Detect which cell encompasses the target text, then output its [x, y] center coordinate. 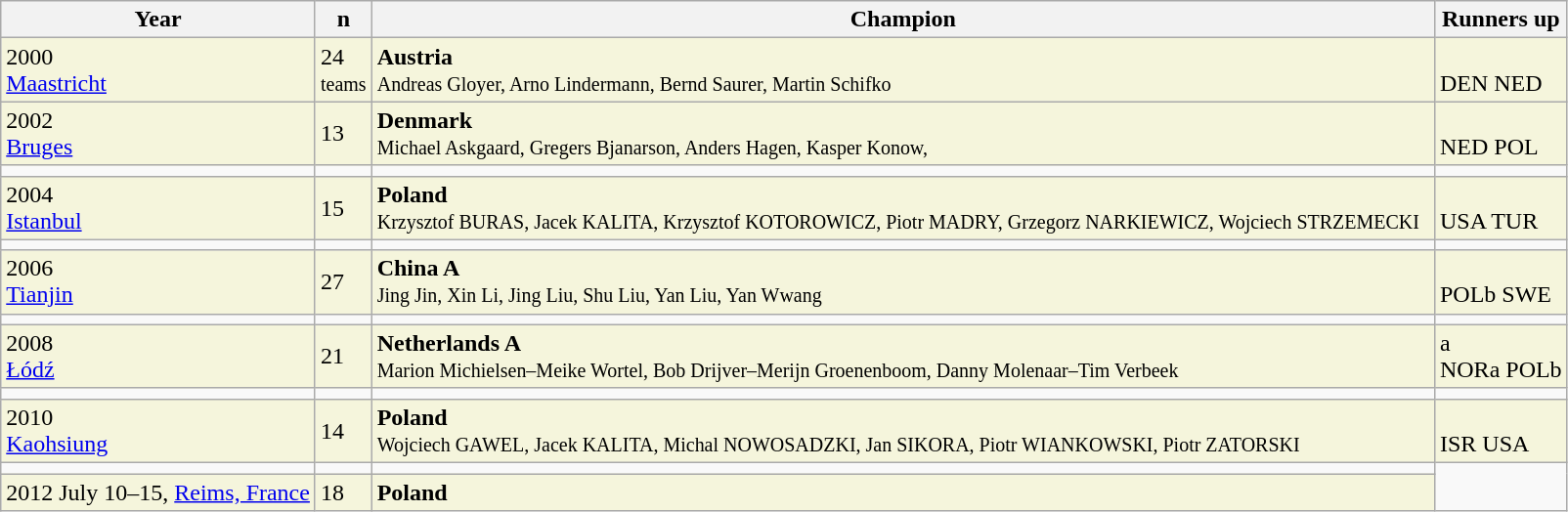
13 [343, 133]
NED POL [1501, 133]
2000Maastricht [158, 70]
Champion [903, 20]
15 [343, 207]
21 [343, 356]
24 teams [343, 70]
14 [343, 430]
27 [343, 281]
Poland Krzysztof BURAS, Jacek KALITA, Krzysztof KOTOROWICZ, Piotr MADRY, Grzegorz NARKIEWICZ, Wojciech STRZEMECKI [903, 207]
Austria Andreas Gloyer, Arno Lindermann, Bernd Saurer, Martin Schifko [903, 70]
2010 Kaohsiung [158, 430]
Poland Wojciech GAWEL, Jacek KALITA, Michal NOWOSADZKI, Jan SIKORA, Piotr WIANKOWSKI, Piotr ZATORSKI [903, 430]
Year [158, 20]
Poland [903, 491]
Denmark Michael Askgaard, Gregers Bjanarson, Anders Hagen, Kasper Konow, [903, 133]
2002Bruges [158, 133]
Netherlands A Marion Michielsen–Meike Wortel, Bob Drijver–Merijn Groenenboom, Danny Molenaar–Tim Verbeek [903, 356]
n [343, 20]
USA TUR [1501, 207]
POLb SWE [1501, 281]
China A Jing Jin, Xin Li, Jing Liu, Shu Liu, Yan Liu, Yan Wwang [903, 281]
18 [343, 491]
2006Tianjin [158, 281]
ISR USA [1501, 430]
Runners up [1501, 20]
DEN NED [1501, 70]
2004Istanbul [158, 207]
a NORa POLb [1501, 356]
2008Łódź [158, 356]
2012 July 10–15, Reims, France [158, 491]
